Provide the (x, y) coordinate of the cell's center where the given text is located.  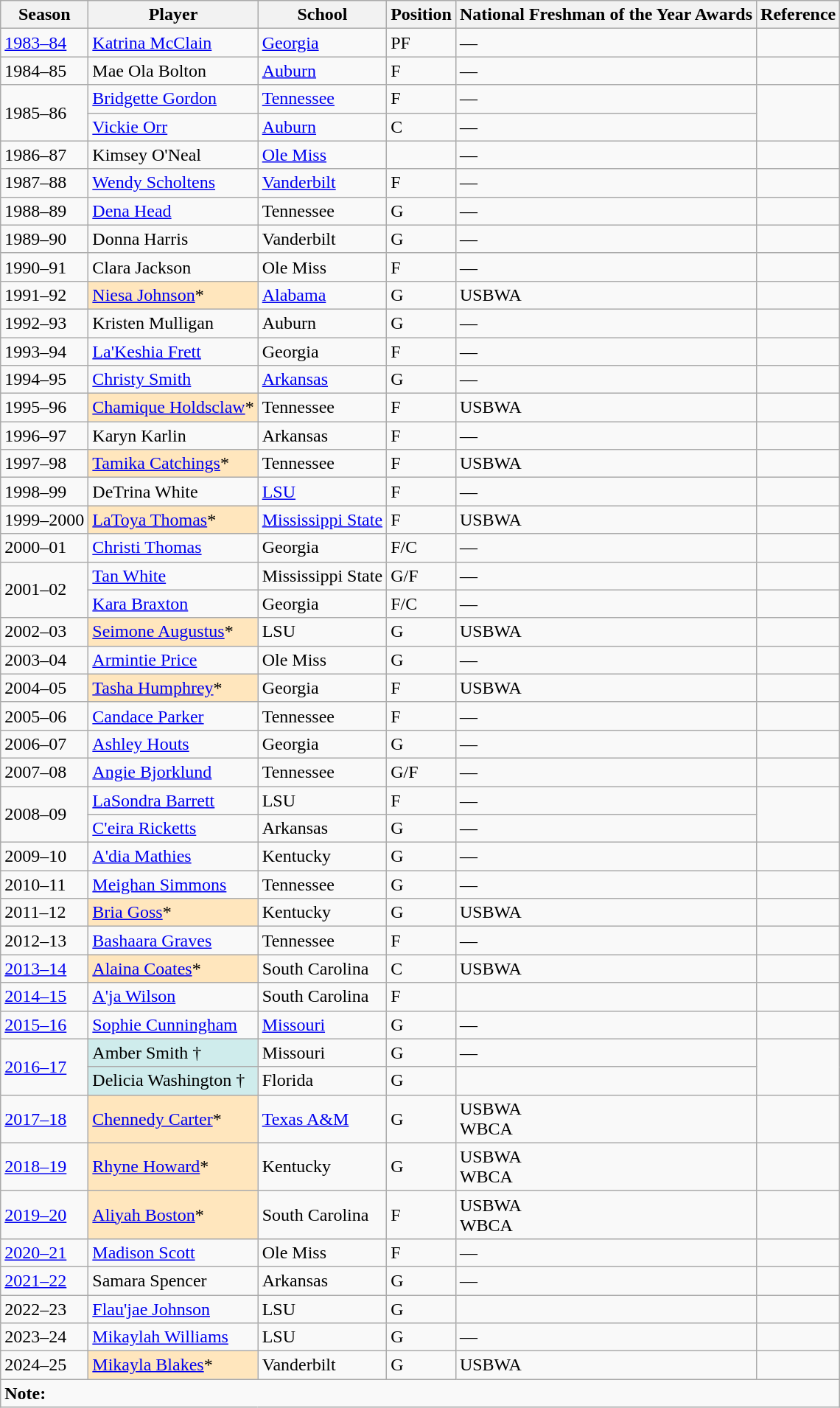
2010–11 (44, 885)
2024–25 (44, 1365)
2014–15 (44, 997)
Mae Ola Bolton (173, 71)
Donna Harris (173, 239)
2008–09 (44, 814)
1993–94 (44, 352)
Sophie Cunningham (173, 1025)
LaSondra Barrett (173, 800)
Tan White (173, 576)
1986–87 (44, 155)
Texas A&M (322, 1119)
Bria Goss* (173, 913)
Alaina Coates* (173, 969)
1992–93 (44, 323)
Wendy Scholtens (173, 183)
2007–08 (44, 772)
2001–02 (44, 590)
Note: (420, 1393)
2021–22 (44, 1280)
1998–99 (44, 492)
C'eira Ricketts (173, 829)
2004–05 (44, 688)
Mikaylah Williams (173, 1337)
2011–12 (44, 913)
Clara Jackson (173, 267)
School (322, 15)
Katrina McClain (173, 43)
1990–91 (44, 267)
2015–16 (44, 1025)
Chennedy Carter* (173, 1119)
1991–92 (44, 295)
1987–88 (44, 183)
2006–07 (44, 744)
1997–98 (44, 464)
Mikayla Blakes* (173, 1365)
2018–19 (44, 1166)
2019–20 (44, 1215)
Christi Thomas (173, 548)
1988–89 (44, 211)
2022–23 (44, 1308)
A'dia Mathies (173, 857)
Alabama (322, 295)
La'Keshia Frett (173, 352)
Delicia Washington † (173, 1081)
2013–14 (44, 969)
Vickie Orr (173, 127)
Florida (322, 1081)
2012–13 (44, 941)
Bashaara Graves (173, 941)
Amber Smith † (173, 1053)
1985–86 (44, 113)
PF (421, 43)
Flau'jae Johnson (173, 1308)
2003–04 (44, 660)
LaToya Thomas* (173, 520)
DeTrina White (173, 492)
Kristen Mulligan (173, 323)
Reference (799, 15)
Dena Head (173, 211)
Niesa Johnson* (173, 295)
2005–06 (44, 716)
Armintie Price (173, 660)
1995–96 (44, 408)
2016–17 (44, 1067)
1996–97 (44, 436)
1984–85 (44, 71)
Christy Smith (173, 380)
Ashley Houts (173, 744)
1994–95 (44, 380)
Samara Spencer (173, 1280)
2002–03 (44, 632)
Meighan Simmons (173, 885)
2020–21 (44, 1252)
Player (173, 15)
Aliyah Boston* (173, 1215)
Candace Parker (173, 716)
Bridgette Gordon (173, 99)
Karyn Karlin (173, 436)
National Freshman of the Year Awards (606, 15)
Chamique Holdsclaw* (173, 408)
Kara Braxton (173, 604)
A'ja Wilson (173, 997)
2009–10 (44, 857)
2023–24 (44, 1337)
2000–01 (44, 548)
Angie Bjorklund (173, 772)
2017–18 (44, 1119)
Kimsey O'Neal (173, 155)
Position (421, 15)
1989–90 (44, 239)
1983–84 (44, 43)
Season (44, 15)
Madison Scott (173, 1252)
Seimone Augustus* (173, 632)
Tasha Humphrey* (173, 688)
1999–2000 (44, 520)
Rhyne Howard* (173, 1166)
Tamika Catchings* (173, 464)
